Provide the (x, y) coordinate of the cell's center where the given text is located.  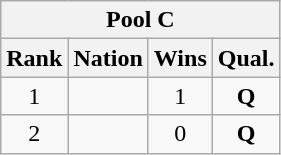
Qual. (246, 58)
Rank (34, 58)
2 (34, 134)
Wins (180, 58)
Pool C (140, 20)
Nation (108, 58)
0 (180, 134)
